Detect which cell encompasses the target text, then output its [x, y] center coordinate. 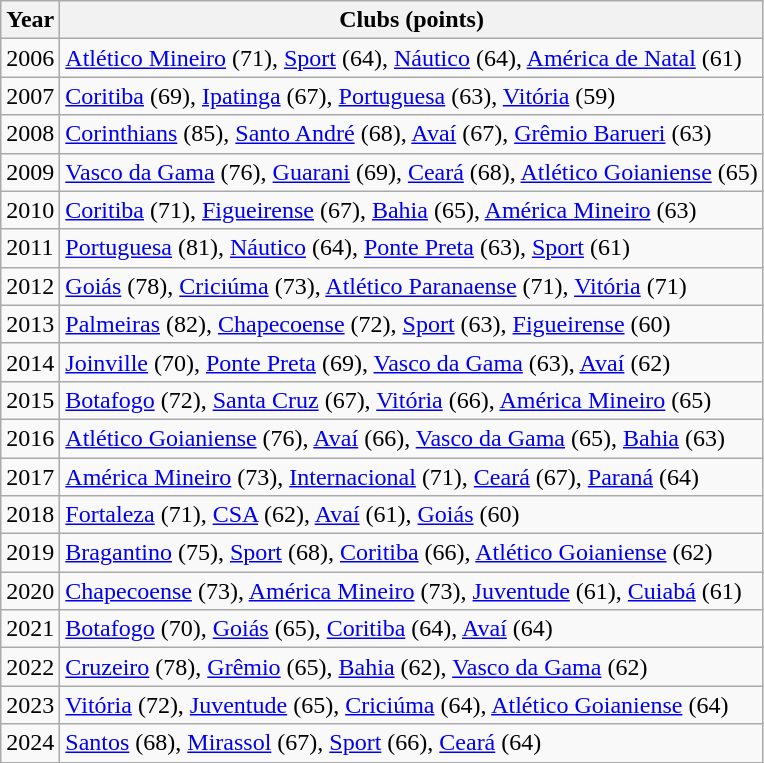
2014 [30, 362]
2023 [30, 705]
2017 [30, 477]
2006 [30, 58]
2020 [30, 591]
Cruzeiro (78), Grêmio (65), Bahia (62), Vasco da Gama (62) [412, 667]
Atlético Mineiro (71), Sport (64), Náutico (64), América de Natal (61) [412, 58]
2024 [30, 743]
2015 [30, 400]
Santos (68), Mirassol (67), Sport (66), Ceará (64) [412, 743]
2011 [30, 248]
2021 [30, 629]
Palmeiras (82), Chapecoense (72), Sport (63), Figueirense (60) [412, 324]
Corinthians (85), Santo André (68), Avaí (67), Grêmio Barueri (63) [412, 134]
Coritiba (69), Ipatinga (67), Portuguesa (63), Vitória (59) [412, 96]
Chapecoense (73), América Mineiro (73), Juventude (61), Cuiabá (61) [412, 591]
Bragantino (75), Sport (68), Coritiba (66), Atlético Goianiense (62) [412, 553]
2016 [30, 438]
2012 [30, 286]
América Mineiro (73), Internacional (71), Ceará (67), Paraná (64) [412, 477]
Portuguesa (81), Náutico (64), Ponte Preta (63), Sport (61) [412, 248]
2010 [30, 210]
Joinville (70), Ponte Preta (69), Vasco da Gama (63), Avaí (62) [412, 362]
2009 [30, 172]
Botafogo (72), Santa Cruz (67), Vitória (66), América Mineiro (65) [412, 400]
Vasco da Gama (76), Guarani (69), Ceará (68), Atlético Goianiense (65) [412, 172]
Vitória (72), Juventude (65), Criciúma (64), Atlético Goianiense (64) [412, 705]
Year [30, 20]
Coritiba (71), Figueirense (67), Bahia (65), América Mineiro (63) [412, 210]
2022 [30, 667]
2013 [30, 324]
2018 [30, 515]
Goiás (78), Criciúma (73), Atlético Paranaense (71), Vitória (71) [412, 286]
Botafogo (70), Goiás (65), Coritiba (64), Avaí (64) [412, 629]
2007 [30, 96]
Clubs (points) [412, 20]
2019 [30, 553]
2008 [30, 134]
Fortaleza (71), CSA (62), Avaí (61), Goiás (60) [412, 515]
Atlético Goianiense (76), Avaí (66), Vasco da Gama (65), Bahia (63) [412, 438]
